Pinpoint the cell where the given text exists, returning its [x, y] midpoint coordinate. 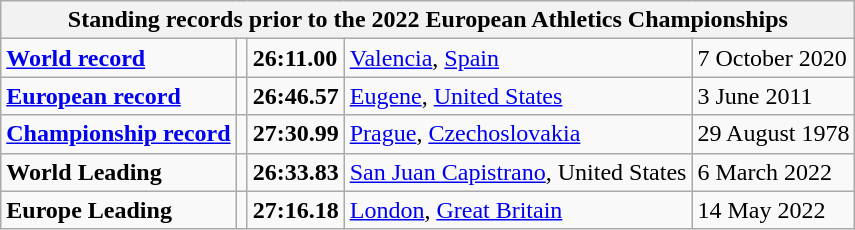
26:46.57 [296, 96]
Prague, Czechoslovakia [518, 134]
Standing records prior to the 2022 European Athletics Championships [428, 20]
Championship record [118, 134]
London, Great Britain [518, 210]
6 March 2022 [774, 172]
27:30.99 [296, 134]
14 May 2022 [774, 210]
27:16.18 [296, 210]
San Juan Capistrano, United States [518, 172]
Valencia, Spain [518, 58]
European record [118, 96]
26:33.83 [296, 172]
Eugene, United States [518, 96]
Europe Leading [118, 210]
World record [118, 58]
26:11.00 [296, 58]
7 October 2020 [774, 58]
3 June 2011 [774, 96]
World Leading [118, 172]
29 August 1978 [774, 134]
